From the cell containing the given text, extract its center point as (X, Y) coordinate. 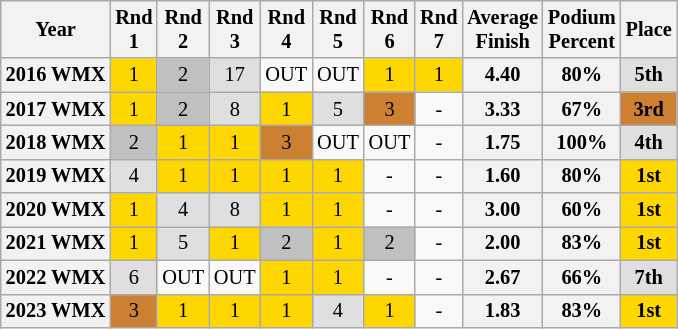
1.75 (502, 142)
Rnd6 (390, 29)
4.40 (502, 75)
2021 WMX (56, 243)
60% (582, 210)
3.00 (502, 210)
2019 WMX (56, 176)
2016 WMX (56, 75)
AverageFinish (502, 29)
6 (134, 277)
3rd (649, 109)
PodiumPercent (582, 29)
2022 WMX (56, 277)
1.60 (502, 176)
5th (649, 75)
100% (582, 142)
2020 WMX (56, 210)
Year (56, 29)
2023 WMX (56, 311)
Rnd1 (134, 29)
2018 WMX (56, 142)
7th (649, 277)
2.67 (502, 277)
67% (582, 109)
Rnd2 (183, 29)
Rnd4 (287, 29)
Rnd3 (235, 29)
4th (649, 142)
66% (582, 277)
2.00 (502, 243)
Place (649, 29)
1.83 (502, 311)
Rnd7 (438, 29)
Rnd5 (338, 29)
2017 WMX (56, 109)
3.33 (502, 109)
17 (235, 75)
